Locate the cell with the specified text and output its [x, y] center coordinate. 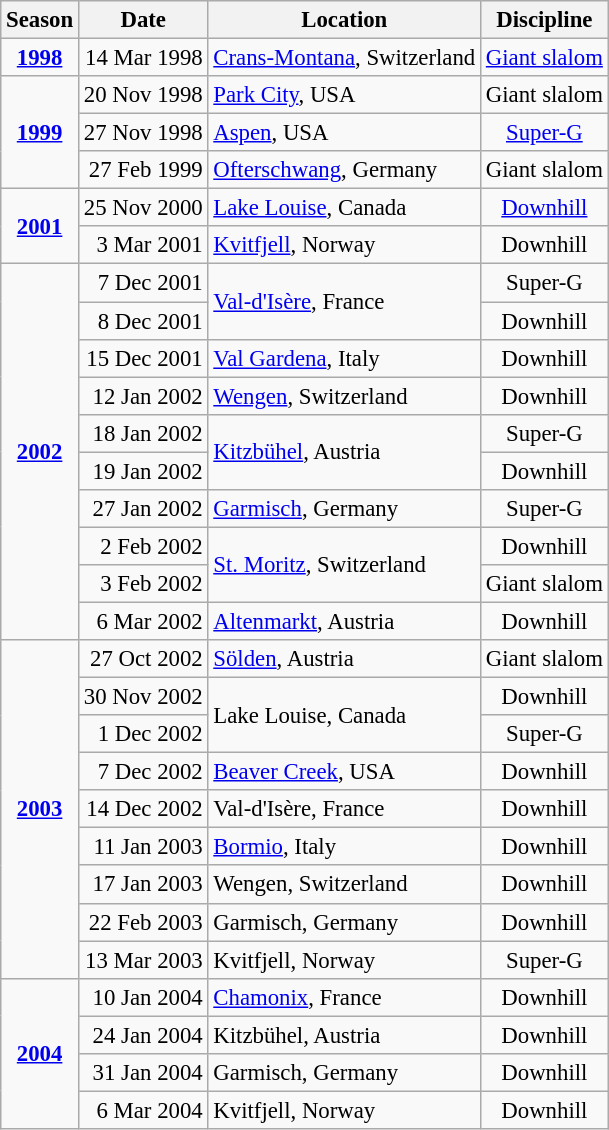
Altenmarkt, Austria [344, 621]
Beaver Creek, USA [344, 772]
3 Mar 2001 [143, 245]
Location [344, 20]
Chamonix, France [344, 997]
30 Nov 2002 [143, 697]
Sölden, Austria [344, 659]
12 Jan 2002 [143, 396]
27 Nov 1998 [143, 133]
13 Mar 2003 [143, 960]
6 Mar 2004 [143, 1110]
1 Dec 2002 [143, 734]
10 Jan 2004 [143, 997]
2003 [40, 809]
7 Dec 2001 [143, 283]
15 Dec 2001 [143, 358]
7 Dec 2002 [143, 772]
Bormio, Italy [344, 847]
St. Moritz, Switzerland [344, 564]
2004 [40, 1053]
25 Nov 2000 [143, 208]
20 Nov 1998 [143, 95]
27 Oct 2002 [143, 659]
1998 [40, 58]
18 Jan 2002 [143, 433]
24 Jan 2004 [143, 1035]
Crans-Montana, Switzerland [344, 58]
11 Jan 2003 [143, 847]
17 Jan 2003 [143, 885]
Discipline [545, 20]
6 Mar 2002 [143, 621]
27 Feb 1999 [143, 170]
31 Jan 2004 [143, 1073]
2002 [40, 452]
22 Feb 2003 [143, 922]
Val Gardena, Italy [344, 358]
Ofterschwang, Germany [344, 170]
1999 [40, 132]
Season [40, 20]
Aspen, USA [344, 133]
Date [143, 20]
2001 [40, 226]
14 Dec 2002 [143, 809]
3 Feb 2002 [143, 584]
19 Jan 2002 [143, 471]
2 Feb 2002 [143, 546]
27 Jan 2002 [143, 509]
8 Dec 2001 [143, 321]
14 Mar 1998 [143, 58]
Park City, USA [344, 95]
